Extract the (X, Y) coordinate from the center of the cell holding the provided text.  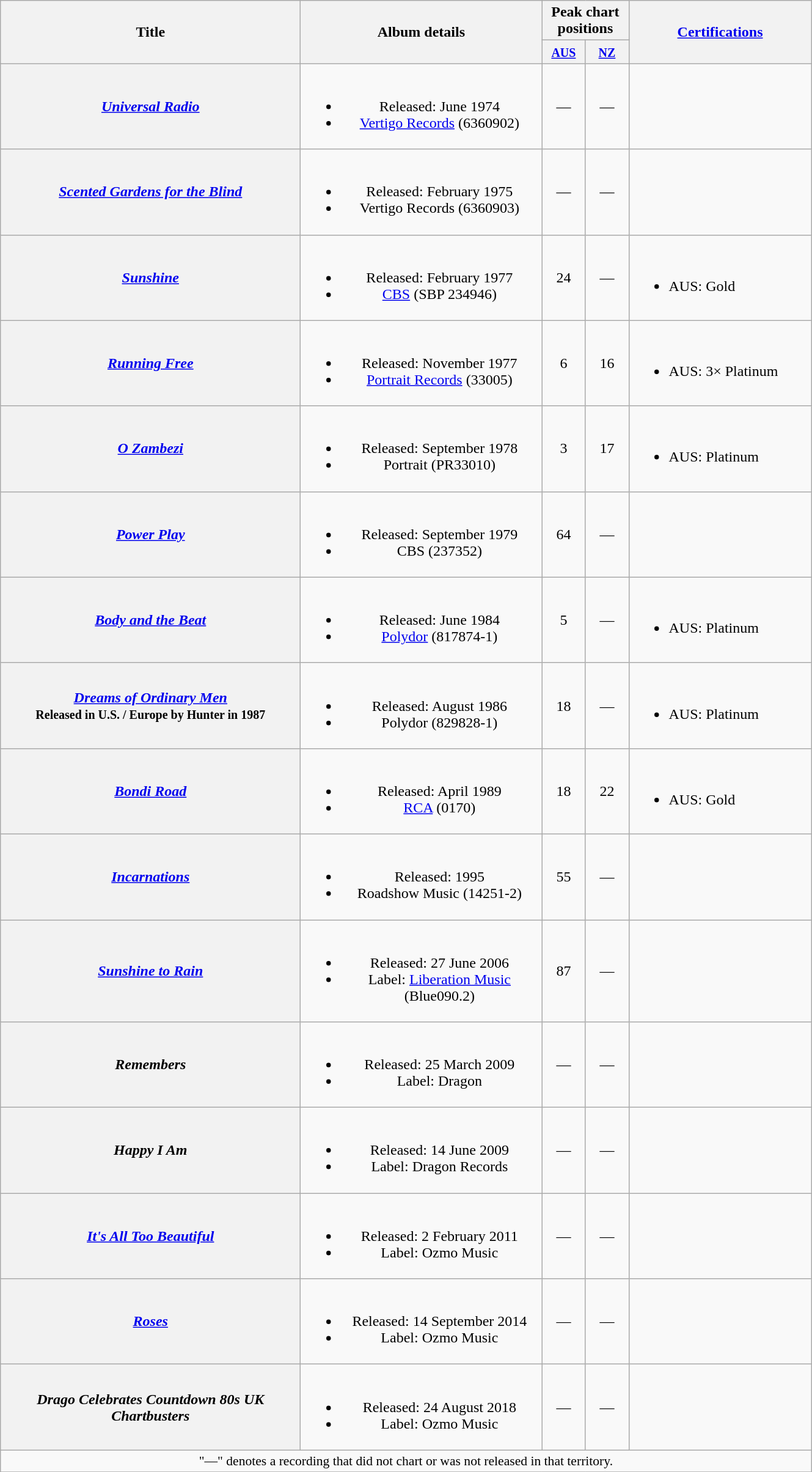
Remembers (150, 1065)
Peak chart positions (585, 21)
Released: 1995Roadshow Music (14251-2) (422, 877)
Released: 2 February 2011Label: Ozmo Music (422, 1236)
Sunshine to Rain (150, 971)
Bondi Road (150, 791)
24 (563, 278)
Released: 24 August 2018Label: Ozmo Music (422, 1407)
O Zambezi (150, 449)
Released: 25 March 2009Label: Dragon (422, 1065)
55 (563, 877)
Released: November 1977Portrait Records (33005) (422, 363)
AUS (563, 52)
87 (563, 971)
Running Free (150, 363)
5 (563, 620)
Scented Gardens for the Blind (150, 192)
NZ (607, 52)
Released: April 1989RCA (0170) (422, 791)
Drago Celebrates Countdown 80s UK Chartbusters (150, 1407)
Released: February 1975Vertigo Records (6360903) (422, 192)
Released: September 1978Portrait (PR33010) (422, 449)
Released: August 1986Polydor (829828-1) (422, 705)
Sunshine (150, 278)
Released: 27 June 2006Label: Liberation Music (Blue090.2) (422, 971)
Power Play (150, 534)
Incarnations (150, 877)
Released: 14 June 2009Label: Dragon Records (422, 1150)
64 (563, 534)
Released: February 1977CBS (SBP 234946) (422, 278)
Title (150, 32)
Body and the Beat (150, 620)
Released: 14 September 2014Label: Ozmo Music (422, 1322)
Universal Radio (150, 106)
17 (607, 449)
Released: June 1984Polydor (817874-1) (422, 620)
Released: June 1974Vertigo Records (6360902) (422, 106)
22 (607, 791)
16 (607, 363)
It's All Too Beautiful (150, 1236)
Happy I Am (150, 1150)
Dreams of Ordinary MenReleased in U.S. / Europe by Hunter in 1987 (150, 705)
Certifications (720, 32)
Roses (150, 1322)
AUS: 3× Platinum (720, 363)
Released: September 1979CBS (237352) (422, 534)
6 (563, 363)
3 (563, 449)
"—" denotes a recording that did not chart or was not released in that territory. (406, 1461)
Album details (422, 32)
